From the cell containing the given text, extract its center point as (x, y) coordinate. 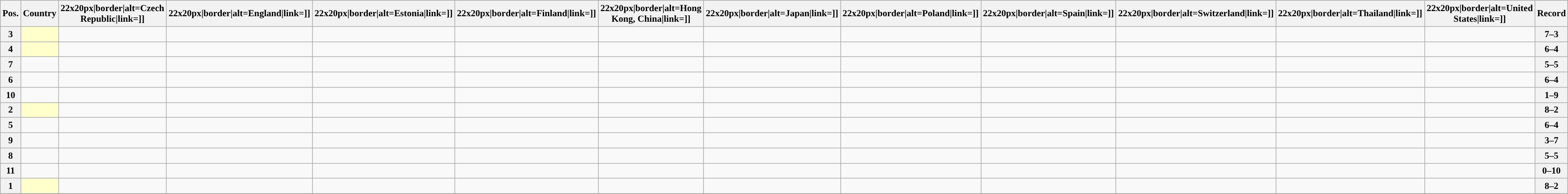
10 (11, 95)
3 (11, 34)
22x20px|border|alt=Switzerland|link=]] (1196, 14)
3–7 (1551, 141)
6 (11, 80)
7–3 (1551, 34)
22x20px|border|alt=United States|link=]] (1480, 14)
22x20px|border|alt=Spain|link=]] (1048, 14)
Pos. (11, 14)
22x20px|border|alt=Estonia|link=]] (384, 14)
22x20px|border|alt=Poland|link=]] (911, 14)
2 (11, 110)
Record (1551, 14)
8 (11, 156)
11 (11, 171)
4 (11, 49)
Country (40, 14)
22x20px|border|alt=Japan|link=]] (772, 14)
22x20px|border|alt=Thailand|link=]] (1350, 14)
22x20px|border|alt=Hong Kong, China|link=]] (651, 14)
0–10 (1551, 171)
5 (11, 125)
22x20px|border|alt=Finland|link=]] (527, 14)
1 (11, 186)
22x20px|border|alt=England|link=]] (239, 14)
7 (11, 65)
1–9 (1551, 95)
22x20px|border|alt=Czech Republic|link=]] (113, 14)
9 (11, 141)
